Scan for the cell matching the given text and deliver its [x, y] coordinate at center. 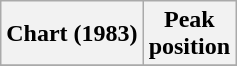
Chart (1983) [72, 34]
Peakposition [189, 34]
